Return the [X, Y] coordinate for the center point of the cell that contains the specified text.  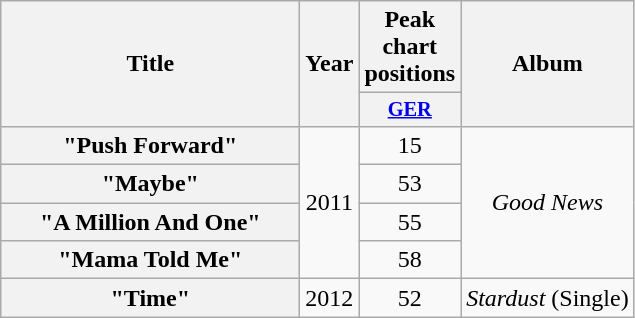
2011 [330, 202]
Peak chart positions [410, 47]
58 [410, 260]
"Push Forward" [150, 145]
"Maybe" [150, 184]
55 [410, 222]
"Mama Told Me" [150, 260]
Title [150, 64]
"A Million And One" [150, 222]
15 [410, 145]
Year [330, 64]
Stardust (Single) [548, 298]
53 [410, 184]
52 [410, 298]
GER [410, 110]
2012 [330, 298]
Album [548, 64]
"Time" [150, 298]
Good News [548, 202]
